Detect which cell encompasses the target text, then output its [x, y] center coordinate. 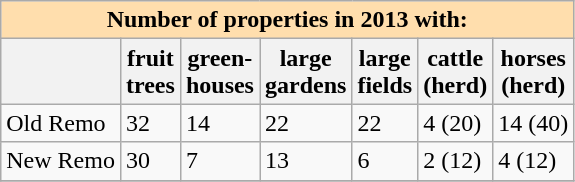
Old Remo [61, 123]
4 (12) [534, 161]
4 (20) [456, 123]
14 [220, 123]
New Remo [61, 161]
7 [220, 161]
13 [306, 161]
32 [150, 123]
largefields [385, 72]
6 [385, 161]
green-houses [220, 72]
horses(herd) [534, 72]
fruittrees [150, 72]
14 (40) [534, 123]
30 [150, 161]
Number of properties in 2013 with: [288, 20]
cattle(herd) [456, 72]
largegardens [306, 72]
2 (12) [456, 161]
